Provide the (X, Y) coordinate of the cell's center where the given text is located.  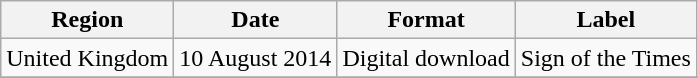
Date (256, 20)
Format (426, 20)
10 August 2014 (256, 58)
Label (606, 20)
Digital download (426, 58)
Region (88, 20)
Sign of the Times (606, 58)
United Kingdom (88, 58)
